Identify which cell holds the provided text, then report its (X, Y) central coordinate. 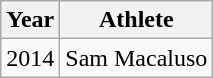
2014 (30, 58)
Sam Macaluso (136, 58)
Year (30, 20)
Athlete (136, 20)
